Identify which cell holds the provided text, then report its [x, y] central coordinate. 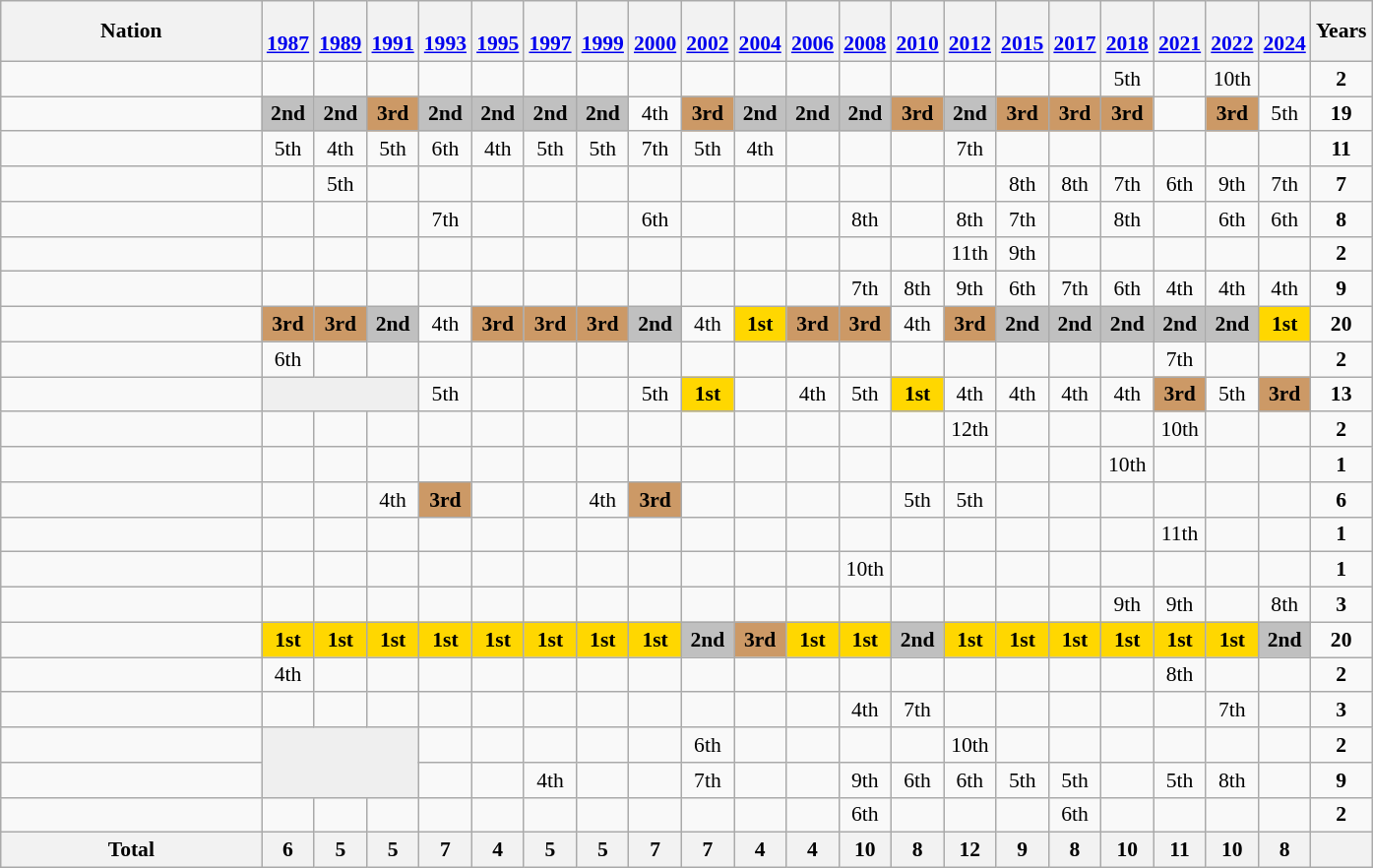
Nation [132, 31]
2017 [1075, 31]
2010 [917, 31]
2022 [1232, 31]
2000 [655, 31]
Total [132, 850]
1997 [549, 31]
2006 [813, 31]
2024 [1285, 31]
2012 [970, 31]
2015 [1022, 31]
1995 [498, 31]
13 [1342, 395]
1993 [445, 31]
2008 [864, 31]
2002 [707, 31]
1987 [287, 31]
2004 [760, 31]
1991 [392, 31]
2018 [1128, 31]
Years [1342, 31]
1999 [602, 31]
12 [970, 850]
1989 [341, 31]
2021 [1179, 31]
12th [970, 430]
19 [1342, 114]
